From the cell containing the given text, extract its center point as [X, Y] coordinate. 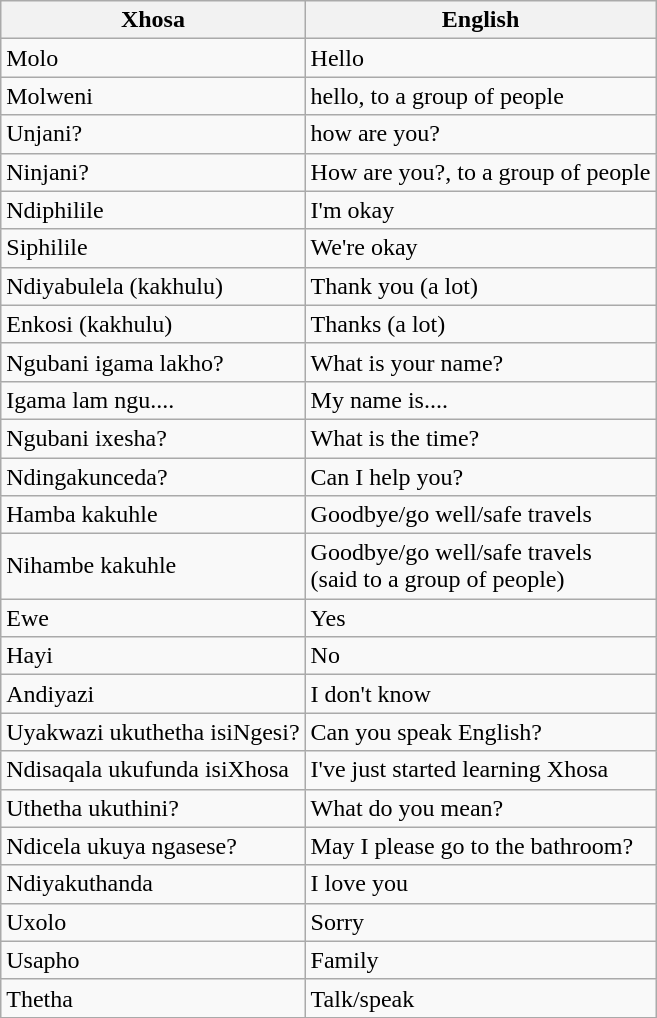
Sorry [480, 922]
Igama lam ngu.... [153, 400]
Ndiyakuthanda [153, 884]
Can I help you? [480, 477]
What do you mean? [480, 808]
Nihambe kakuhle [153, 566]
Ndiphilile [153, 210]
My name is.... [480, 400]
Uthetha ukuthini? [153, 808]
how are you? [480, 134]
Talk/speak [480, 998]
Family [480, 960]
Can you speak English? [480, 732]
Ndiyabulela (kakhulu) [153, 286]
hello, to a group of people [480, 96]
Molweni [153, 96]
Hello [480, 58]
Xhosa [153, 20]
Yes [480, 618]
Thank you (a lot) [480, 286]
Ndicela ukuya ngasese? [153, 846]
What is the time? [480, 438]
Ewe [153, 618]
Molo [153, 58]
No [480, 656]
Ndisaqala ukufunda isiXhosa [153, 770]
Unjani? [153, 134]
Uyakwazi ukuthetha isiNgesi? [153, 732]
Goodbye/go well/safe travels [480, 515]
Uxolo [153, 922]
Hamba kakuhle [153, 515]
Ngubani ixesha? [153, 438]
How are you?, to a group of people [480, 172]
I don't know [480, 694]
Usapho [153, 960]
Thetha [153, 998]
Ngubani igama lakho? [153, 362]
Ndingakunceda? [153, 477]
What is your name? [480, 362]
I've just started learning Xhosa [480, 770]
Hayi [153, 656]
English [480, 20]
Ninjani? [153, 172]
Enkosi (kakhulu) [153, 324]
Thanks (a lot) [480, 324]
I'm okay [480, 210]
I love you [480, 884]
Goodbye/go well/safe travels(said to a group of people) [480, 566]
Siphilile [153, 248]
May I please go to the bathroom? [480, 846]
We're okay [480, 248]
Andiyazi [153, 694]
